Find where the given text appears and provide that cell's center as [x, y] coordinate. 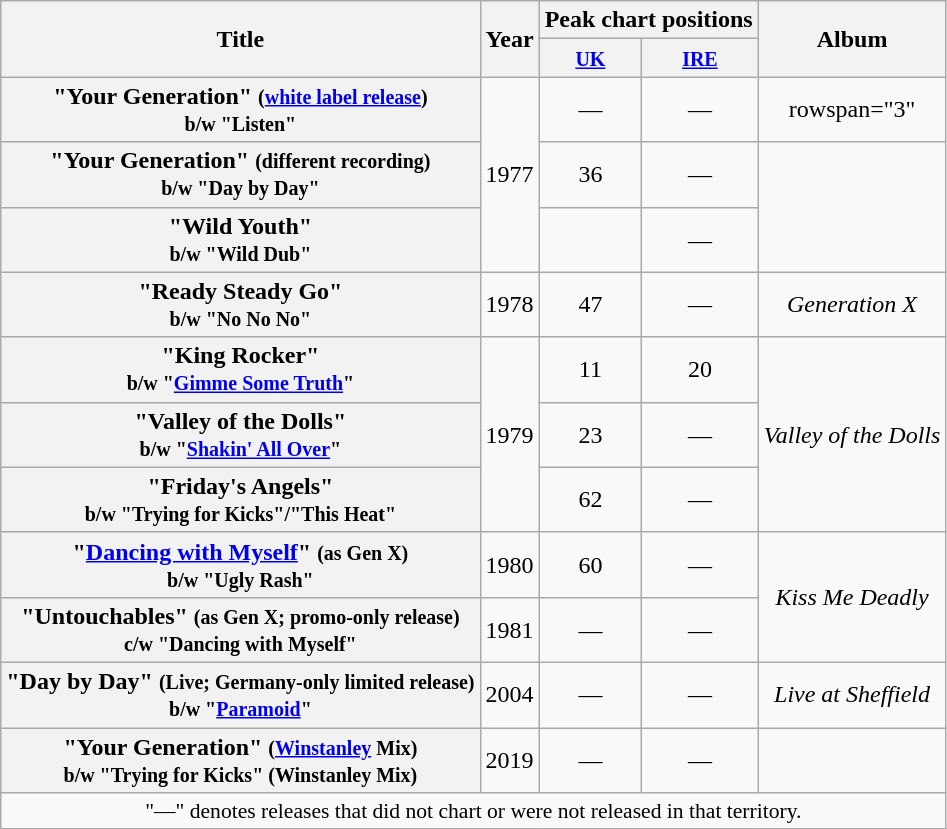
23 [590, 434]
rowspan="3" [852, 110]
Peak chart positions [648, 20]
"Your Generation" (white label release)b/w "Listen" [240, 110]
"Your Generation" (Winstanley Mix)b/w "Trying for Kicks" (Winstanley Mix) [240, 760]
"Untouchables" (as Gen X; promo-only release)c/w "Dancing with Myself" [240, 630]
62 [590, 500]
IRE [700, 58]
"Day by Day" (Live; Germany-only limited release)b/w "Paramoid" [240, 694]
47 [590, 304]
Year [510, 39]
"Your Generation" (different recording)b/w "Day by Day" [240, 174]
"Wild Youth"b/w "Wild Dub" [240, 240]
1979 [510, 434]
2019 [510, 760]
"Friday's Angels"b/w "Trying for Kicks"/"This Heat" [240, 500]
60 [590, 564]
"Ready Steady Go"b/w "No No No" [240, 304]
1981 [510, 630]
1978 [510, 304]
Valley of the Dolls [852, 434]
2004 [510, 694]
Album [852, 39]
Live at Sheffield [852, 694]
1980 [510, 564]
20 [700, 370]
"King Rocker"b/w "Gimme Some Truth" [240, 370]
11 [590, 370]
1977 [510, 174]
Kiss Me Deadly [852, 597]
36 [590, 174]
UK [590, 58]
Title [240, 39]
"Dancing with Myself" (as Gen X)b/w "Ugly Rash" [240, 564]
"Valley of the Dolls"b/w "Shakin' All Over" [240, 434]
"—" denotes releases that did not chart or were not released in that territory. [474, 811]
Generation X [852, 304]
